Return (x, y) of the center of cell containing provided text 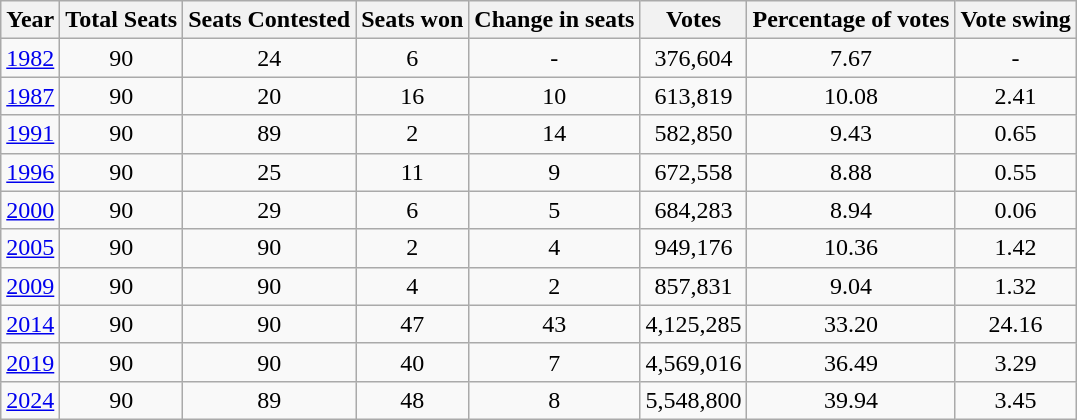
2005 (30, 248)
2000 (30, 210)
9.04 (851, 286)
684,283 (694, 210)
1.42 (1016, 248)
672,558 (694, 172)
2009 (30, 286)
2024 (30, 400)
47 (412, 324)
582,850 (694, 134)
14 (554, 134)
2014 (30, 324)
36.49 (851, 362)
0.06 (1016, 210)
10.36 (851, 248)
25 (270, 172)
3.29 (1016, 362)
5 (554, 210)
949,176 (694, 248)
39.94 (851, 400)
0.55 (1016, 172)
Percentage of votes (851, 20)
376,604 (694, 58)
Change in seats (554, 20)
613,819 (694, 96)
7.67 (851, 58)
Votes (694, 20)
4,569,016 (694, 362)
Seats won (412, 20)
2019 (30, 362)
9 (554, 172)
Year (30, 20)
1991 (30, 134)
16 (412, 96)
10.08 (851, 96)
Seats Contested (270, 20)
2.41 (1016, 96)
33.20 (851, 324)
3.45 (1016, 400)
11 (412, 172)
20 (270, 96)
4,125,285 (694, 324)
48 (412, 400)
Total Seats (122, 20)
1.32 (1016, 286)
40 (412, 362)
24 (270, 58)
Vote swing (1016, 20)
7 (554, 362)
8.88 (851, 172)
1996 (30, 172)
24.16 (1016, 324)
43 (554, 324)
1982 (30, 58)
29 (270, 210)
9.43 (851, 134)
10 (554, 96)
1987 (30, 96)
857,831 (694, 286)
8.94 (851, 210)
5,548,800 (694, 400)
8 (554, 400)
0.65 (1016, 134)
